Scan for the cell matching the given text and deliver its (x, y) coordinate at center. 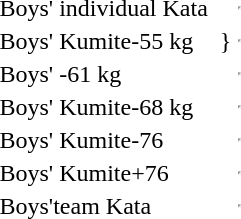
} (226, 41)
